Extract the (X, Y) coordinate from the center of the cell holding the provided text.  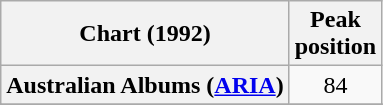
Australian Albums (ARIA) (145, 85)
Peakposition (335, 34)
Chart (1992) (145, 34)
84 (335, 85)
